From the cell containing the given text, extract its center point as (X, Y) coordinate. 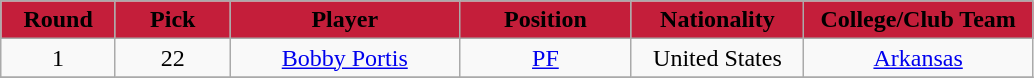
Nationality (717, 20)
United States (717, 58)
Position (545, 20)
Round (58, 20)
22 (172, 58)
Player (344, 20)
PF (545, 58)
1 (58, 58)
Bobby Portis (344, 58)
College/Club Team (918, 20)
Arkansas (918, 58)
Pick (172, 20)
